Locate the cell with the specified text and output its [x, y] center coordinate. 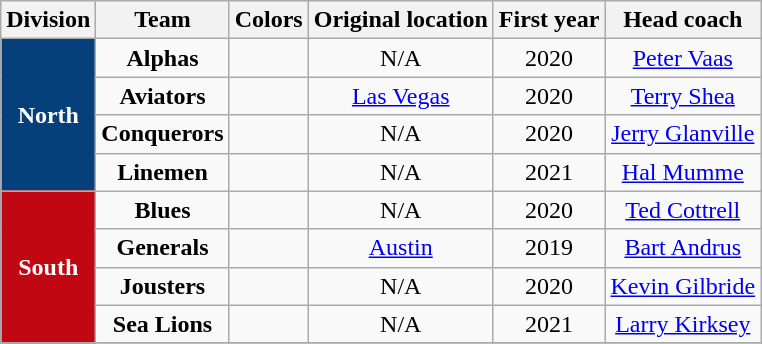
Peter Vaas [683, 58]
Division [48, 20]
Alphas [162, 58]
Original location [400, 20]
Jerry Glanville [683, 134]
Kevin Gilbride [683, 286]
Bart Andrus [683, 248]
Colors [268, 20]
Larry Kirksey [683, 324]
Blues [162, 210]
Aviators [162, 96]
Jousters [162, 286]
2019 [549, 248]
Terry Shea [683, 96]
North [48, 115]
Las Vegas [400, 96]
South [48, 267]
Generals [162, 248]
Hal Mumme [683, 172]
Sea Lions [162, 324]
Austin [400, 248]
First year [549, 20]
Team [162, 20]
Linemen [162, 172]
Head coach [683, 20]
Ted Cottrell [683, 210]
Conquerors [162, 134]
